Pinpoint the cell where the given text exists, returning its (x, y) midpoint coordinate. 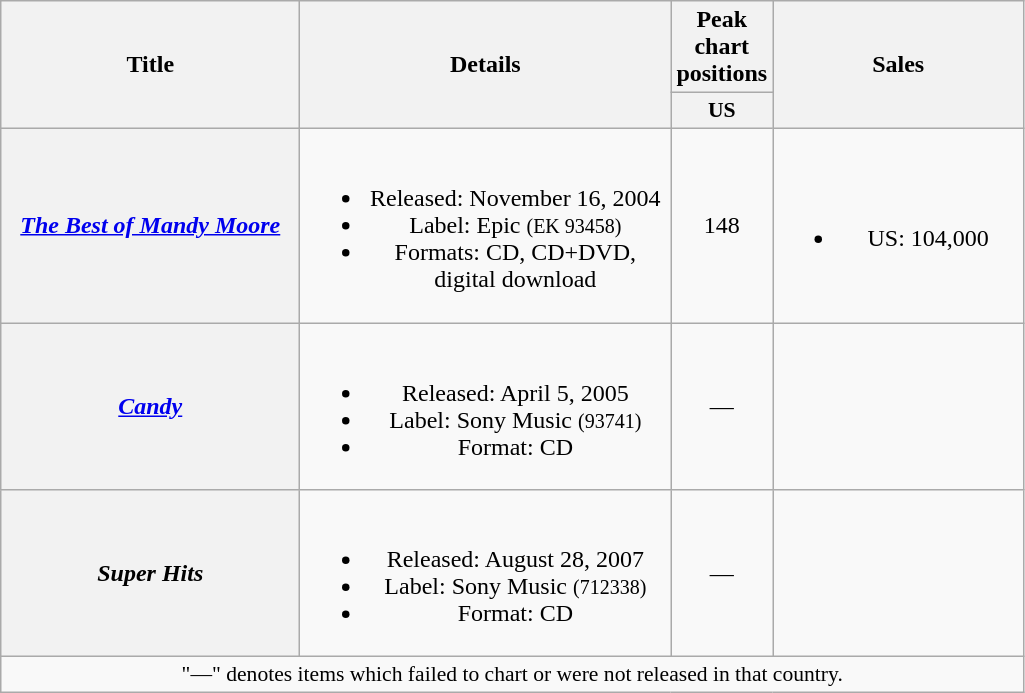
Details (486, 65)
US (722, 111)
Peak chart positions (722, 47)
Super Hits (150, 574)
Candy (150, 406)
Released: April 5, 2005Label: Sony Music (93741)Format: CD (486, 406)
Sales (898, 65)
The Best of Mandy Moore (150, 225)
148 (722, 225)
"—" denotes items which failed to chart or were not released in that country. (512, 675)
US: 104,000 (898, 225)
Released: August 28, 2007Label: Sony Music (712338)Format: CD (486, 574)
Title (150, 65)
Released: November 16, 2004Label: Epic (EK 93458)Formats: CD, CD+DVD, digital download (486, 225)
